Return the [x, y] coordinate for the center point of the cell that contains the specified text.  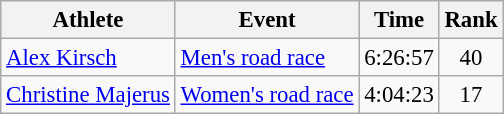
40 [471, 58]
4:04:23 [399, 95]
Event [267, 20]
Women's road race [267, 95]
17 [471, 95]
Time [399, 20]
Athlete [88, 20]
Christine Majerus [88, 95]
Alex Kirsch [88, 58]
6:26:57 [399, 58]
Rank [471, 20]
Men's road race [267, 58]
